Determine the (X, Y) coordinate at the center of the cell enclosing the given text.  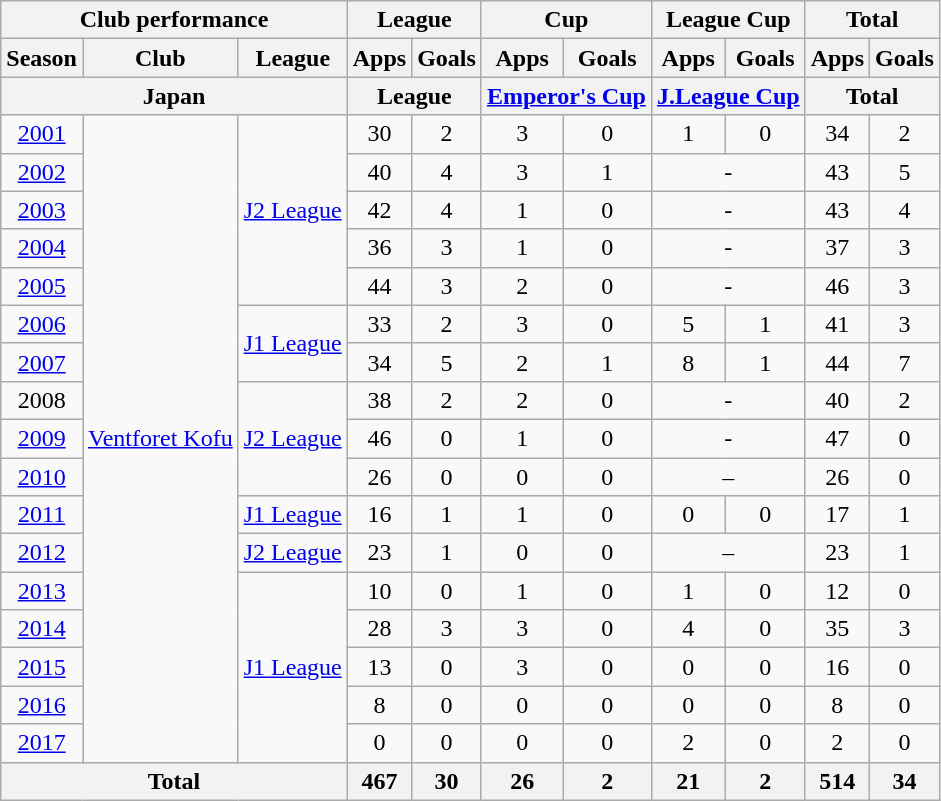
Club (160, 58)
10 (379, 591)
2017 (42, 743)
2015 (42, 667)
2014 (42, 629)
2007 (42, 362)
2001 (42, 134)
Japan (174, 96)
2003 (42, 210)
2013 (42, 591)
36 (379, 248)
2008 (42, 400)
Ventforet Kofu (160, 438)
41 (837, 324)
Club performance (174, 20)
Emperor's Cup (566, 96)
21 (688, 781)
League Cup (728, 20)
12 (837, 591)
2012 (42, 553)
2004 (42, 248)
13 (379, 667)
2011 (42, 515)
17 (837, 515)
38 (379, 400)
37 (837, 248)
467 (379, 781)
Season (42, 58)
33 (379, 324)
2009 (42, 438)
514 (837, 781)
2016 (42, 705)
2002 (42, 172)
2010 (42, 477)
2005 (42, 286)
2006 (42, 324)
35 (837, 629)
J.League Cup (728, 96)
28 (379, 629)
47 (837, 438)
Cup (566, 20)
7 (905, 362)
42 (379, 210)
